Output the [X, Y] coordinate of the center of the cell containing the given text.  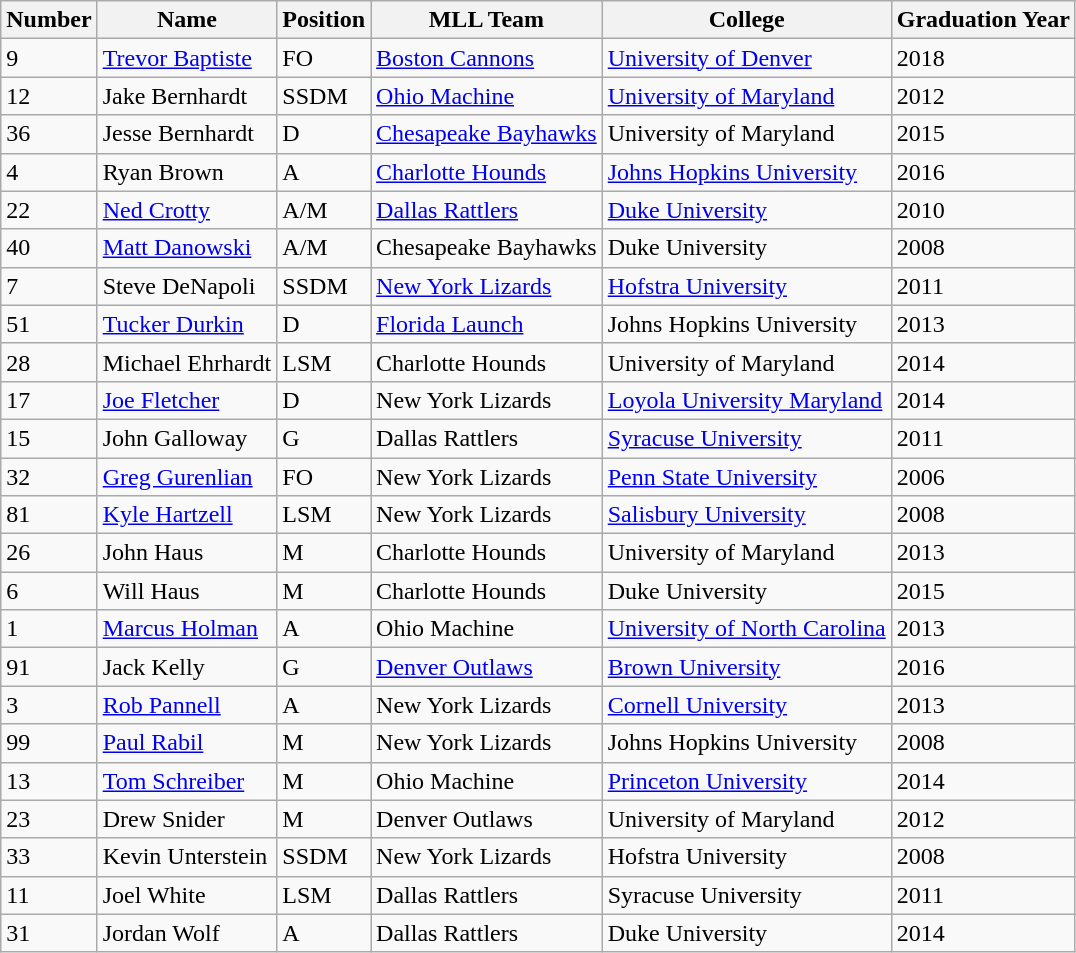
7 [49, 286]
Florida Launch [487, 324]
13 [49, 781]
23 [49, 819]
Salisbury University [746, 515]
32 [49, 477]
Rob Pannell [187, 705]
99 [49, 743]
Steve DeNapoli [187, 286]
John Haus [187, 553]
2010 [983, 210]
12 [49, 96]
22 [49, 210]
4 [49, 172]
Marcus Holman [187, 629]
91 [49, 667]
Jack Kelly [187, 667]
Position [324, 20]
40 [49, 248]
11 [49, 895]
28 [49, 362]
Greg Gurenlian [187, 477]
Kevin Unterstein [187, 857]
36 [49, 134]
Paul Rabil [187, 743]
Boston Cannons [487, 58]
Jordan Wolf [187, 933]
University of Denver [746, 58]
6 [49, 591]
Graduation Year [983, 20]
John Galloway [187, 438]
Cornell University [746, 705]
1 [49, 629]
15 [49, 438]
Kyle Hartzell [187, 515]
Ned Crotty [187, 210]
17 [49, 400]
81 [49, 515]
Jesse Bernhardt [187, 134]
3 [49, 705]
Loyola University Maryland [746, 400]
Joe Fletcher [187, 400]
Tucker Durkin [187, 324]
Name [187, 20]
Michael Ehrhardt [187, 362]
51 [49, 324]
Tom Schreiber [187, 781]
MLL Team [487, 20]
26 [49, 553]
Jake Bernhardt [187, 96]
Joel White [187, 895]
33 [49, 857]
Penn State University [746, 477]
University of North Carolina [746, 629]
Drew Snider [187, 819]
Ryan Brown [187, 172]
College [746, 20]
2006 [983, 477]
Number [49, 20]
Trevor Baptiste [187, 58]
Will Haus [187, 591]
9 [49, 58]
Matt Danowski [187, 248]
31 [49, 933]
2018 [983, 58]
Brown University [746, 667]
Princeton University [746, 781]
